Capture the cell that displays the provided text and extract its [X, Y] central coordinate. 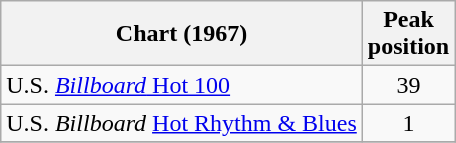
1 [408, 123]
Peakposition [408, 34]
39 [408, 85]
Chart (1967) [182, 34]
U.S. Billboard Hot 100 [182, 85]
U.S. Billboard Hot Rhythm & Blues [182, 123]
